Return the [x, y] coordinate for the center point of the cell that contains the specified text.  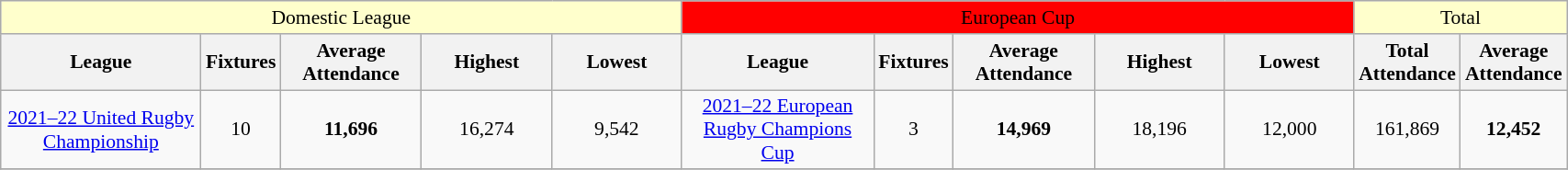
11,696 [351, 130]
16,274 [487, 130]
European Cup [1018, 17]
12,000 [1290, 130]
14,969 [1023, 130]
161,869 [1407, 130]
Domestic League [342, 17]
Total Attendance [1407, 62]
2021–22 United Rugby Championship [101, 130]
12,452 [1514, 130]
18,196 [1159, 130]
10 [241, 130]
3 [913, 130]
2021–22 European Rugby Champions Cup [777, 130]
Total [1461, 17]
9,542 [617, 130]
